Search for the cell housing the specified text and yield its [X, Y] center coordinate. 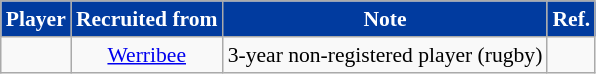
Player [36, 19]
3-year non-registered player (rugby) [386, 55]
Note [386, 19]
Werribee [147, 55]
Recruited from [147, 19]
Ref. [571, 19]
